Identify which cell holds the provided text, then report its (x, y) central coordinate. 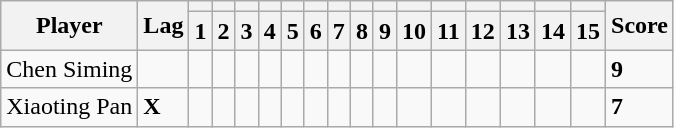
4 (270, 31)
Xiaoting Pan (70, 107)
15 (588, 31)
14 (552, 31)
3 (246, 31)
11 (449, 31)
12 (482, 31)
X (164, 107)
Lag (164, 26)
1 (200, 31)
Score (640, 26)
6 (316, 31)
8 (362, 31)
2 (224, 31)
13 (518, 31)
Chen Siming (70, 69)
5 (292, 31)
10 (414, 31)
Player (70, 26)
